Detect which cell encompasses the target text, then output its (x, y) center coordinate. 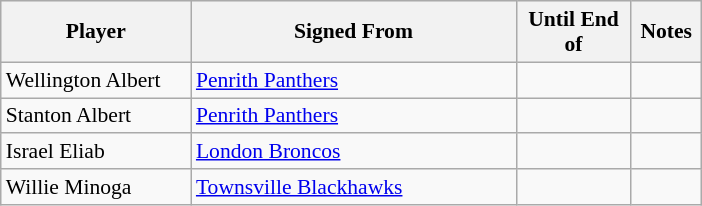
Wellington Albert (96, 80)
Willie Minoga (96, 187)
Israel Eliab (96, 152)
Townsville Blackhawks (354, 187)
Until End of (574, 32)
Stanton Albert (96, 116)
Notes (666, 32)
London Broncos (354, 152)
Signed From (354, 32)
Player (96, 32)
